Detect which cell encompasses the target text, then output its (x, y) center coordinate. 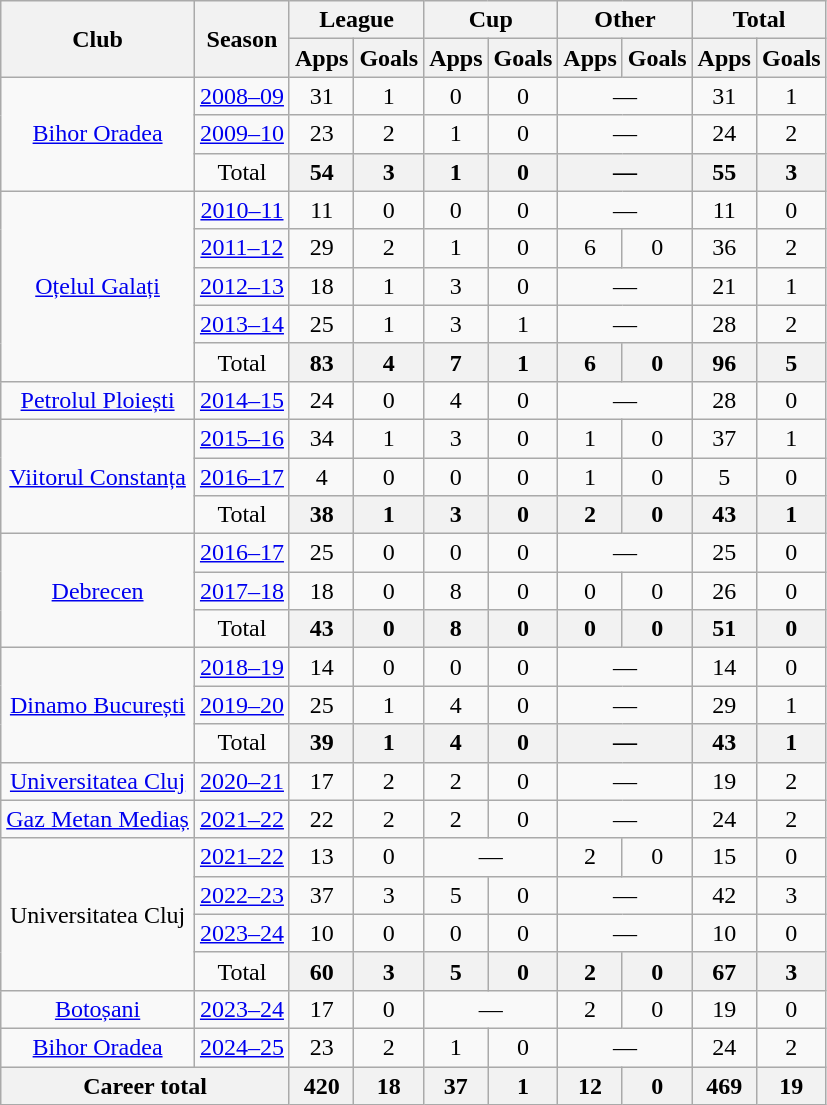
12 (590, 1085)
Club (98, 39)
Oțelul Galați (98, 286)
2018–19 (242, 667)
55 (724, 172)
469 (724, 1085)
2011–12 (242, 248)
Debrecen (98, 591)
2012–13 (242, 286)
Gaz Metan Mediaș (98, 819)
26 (724, 591)
2010–11 (242, 210)
2019–20 (242, 705)
96 (724, 362)
Viitorul Constanța (98, 476)
38 (321, 515)
42 (724, 895)
2017–18 (242, 591)
Other (625, 20)
Career total (146, 1085)
22 (321, 819)
Botoșani (98, 1009)
83 (321, 362)
2015–16 (242, 438)
21 (724, 286)
2020–21 (242, 781)
2014–15 (242, 400)
36 (724, 248)
54 (321, 172)
51 (724, 629)
39 (321, 743)
13 (321, 857)
2013–14 (242, 324)
7 (456, 362)
2009–10 (242, 134)
Cup (491, 20)
15 (724, 857)
2022–23 (242, 895)
League (356, 20)
Dinamo București (98, 705)
420 (321, 1085)
34 (321, 438)
Petrolul Ploiești (98, 400)
67 (724, 971)
Season (242, 39)
2024–25 (242, 1047)
60 (321, 971)
2008–09 (242, 96)
